Return the (x, y) coordinate for the center point of the cell that contains the specified text.  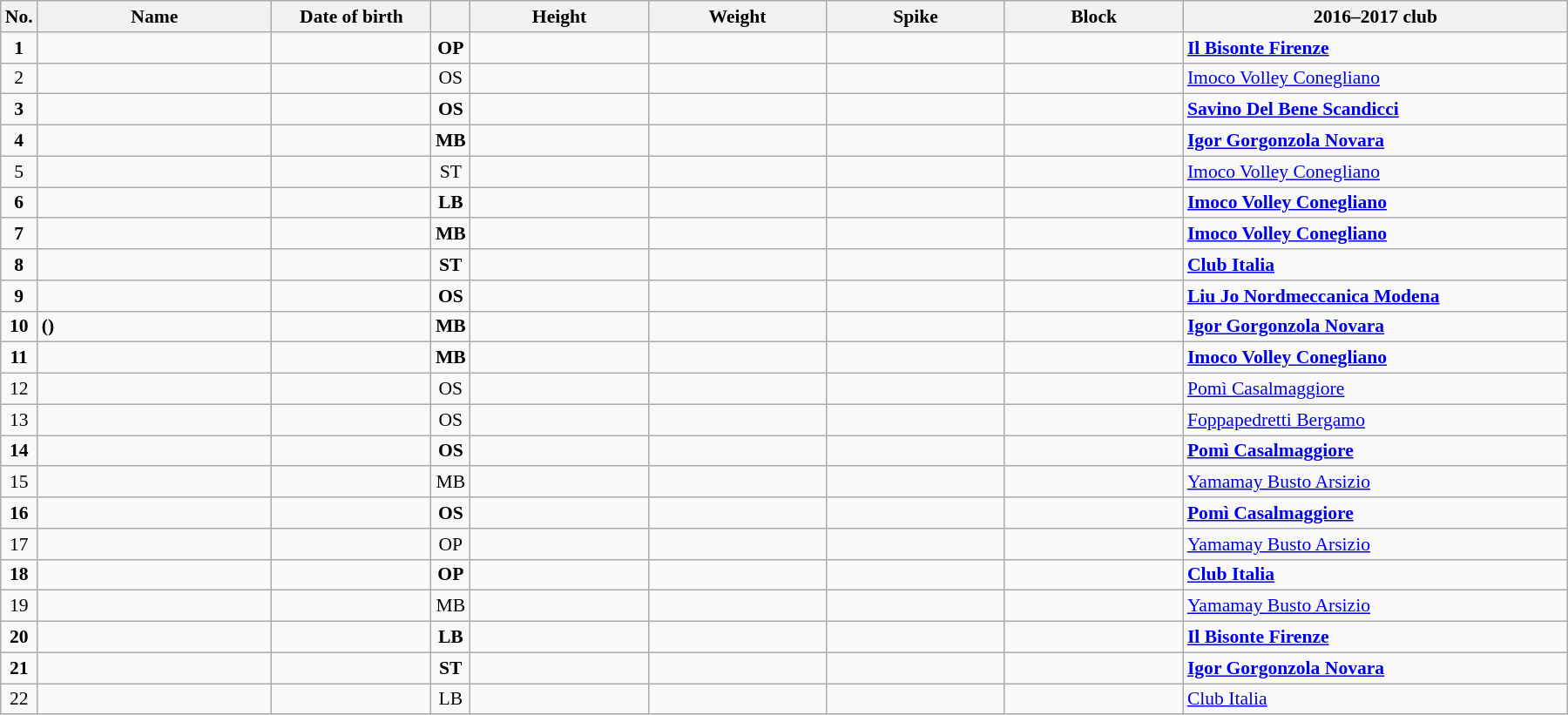
21 (19, 668)
19 (19, 606)
22 (19, 699)
15 (19, 482)
() (155, 327)
9 (19, 296)
Foppapedretti Bergamo (1375, 420)
17 (19, 544)
4 (19, 141)
Spike (916, 17)
3 (19, 110)
1 (19, 48)
Date of birth (352, 17)
16 (19, 513)
5 (19, 172)
11 (19, 358)
Weight (737, 17)
13 (19, 420)
18 (19, 575)
Name (155, 17)
Liu Jo Nordmeccanica Modena (1375, 296)
14 (19, 451)
Savino Del Bene Scandicci (1375, 110)
2016–2017 club (1375, 17)
10 (19, 327)
6 (19, 203)
No. (19, 17)
8 (19, 265)
Height (559, 17)
20 (19, 637)
12 (19, 389)
2 (19, 78)
7 (19, 234)
Block (1094, 17)
